Determine the (x, y) coordinate at the center of the cell enclosing the given text.  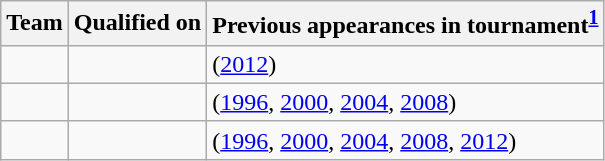
Team (35, 24)
Previous appearances in tournament1 (406, 24)
Qualified on (137, 24)
(1996, 2000, 2004, 2008) (406, 102)
(1996, 2000, 2004, 2008, 2012) (406, 140)
(2012) (406, 64)
